Search for the cell housing the specified text and yield its [X, Y] center coordinate. 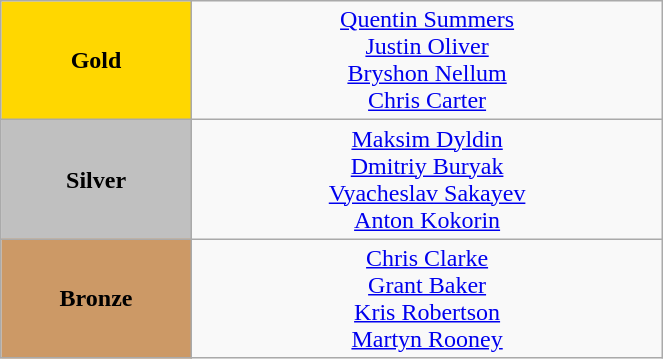
Bronze [96, 298]
Quentin SummersJustin OliverBryshon NellumChris Carter [426, 60]
Silver [96, 180]
Chris ClarkeGrant BakerKris RobertsonMartyn Rooney [426, 298]
Gold [96, 60]
Maksim DyldinDmitriy BuryakVyacheslav SakayevAnton Kokorin [426, 180]
